Return [x, y] of the center of cell containing provided text 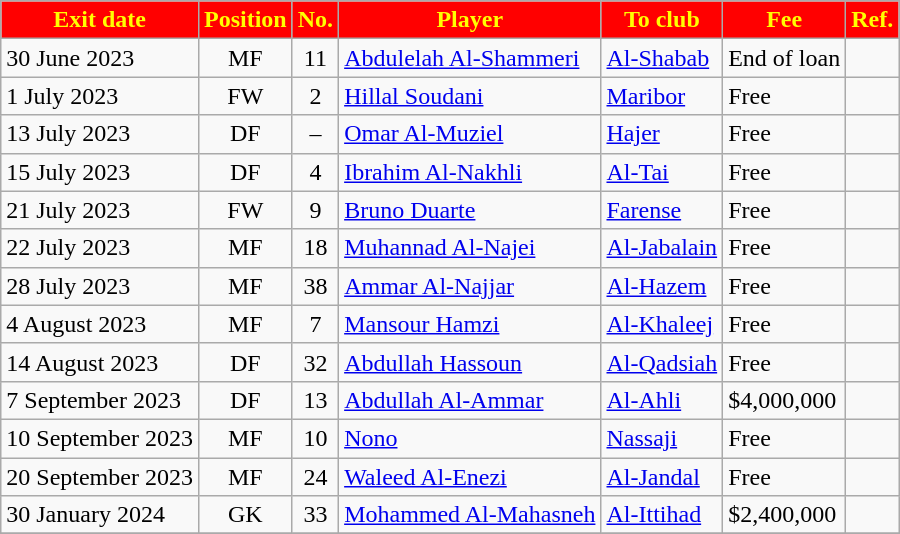
$4,000,000 [784, 400]
Ibrahim Al-Nakhli [470, 172]
Mohammed Al-Mahasneh [470, 515]
24 [315, 477]
Waleed Al-Enezi [470, 477]
38 [315, 286]
Abdullah Hassoun [470, 362]
Omar Al-Muziel [470, 134]
2 [315, 96]
Muhannad Al-Najei [470, 248]
No. [315, 20]
Al-Khaleej [662, 324]
End of loan [784, 58]
Al-Shabab [662, 58]
10 September 2023 [100, 438]
Nassaji [662, 438]
$2,400,000 [784, 515]
9 [315, 210]
13 [315, 400]
15 July 2023 [100, 172]
Al-Qadsiah [662, 362]
4 [315, 172]
30 June 2023 [100, 58]
7 September 2023 [100, 400]
28 July 2023 [100, 286]
33 [315, 515]
21 July 2023 [100, 210]
Abdulelah Al-Shammeri [470, 58]
22 July 2023 [100, 248]
Abdullah Al-Ammar [470, 400]
32 [315, 362]
Al-Hazem [662, 286]
30 January 2024 [100, 515]
GK [245, 515]
Mansour Hamzi [470, 324]
Al-Tai [662, 172]
10 [315, 438]
Hajer [662, 134]
Al-Ittihad [662, 515]
Maribor [662, 96]
Al-Ahli [662, 400]
– [315, 134]
Fee [784, 20]
Position [245, 20]
Ref. [872, 20]
Farense [662, 210]
20 September 2023 [100, 477]
14 August 2023 [100, 362]
18 [315, 248]
4 August 2023 [100, 324]
Hillal Soudani [470, 96]
Player [470, 20]
Al-Jandal [662, 477]
Bruno Duarte [470, 210]
Exit date [100, 20]
Al-Jabalain [662, 248]
Ammar Al-Najjar [470, 286]
13 July 2023 [100, 134]
1 July 2023 [100, 96]
To club [662, 20]
11 [315, 58]
7 [315, 324]
Nono [470, 438]
